Find where the given text appears and provide that cell's center as [X, Y] coordinate. 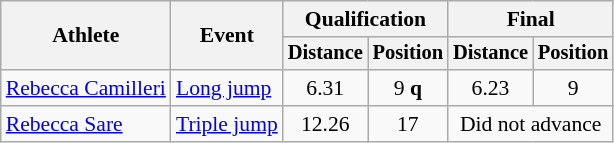
Rebecca Sare [86, 124]
Event [227, 36]
9 [573, 88]
Triple jump [227, 124]
6.23 [490, 88]
Long jump [227, 88]
Final [530, 19]
17 [408, 124]
6.31 [326, 88]
Athlete [86, 36]
Did not advance [530, 124]
9 q [408, 88]
12.26 [326, 124]
Qualification [366, 19]
Rebecca Camilleri [86, 88]
